Identify which cell holds the provided text, then report its [x, y] central coordinate. 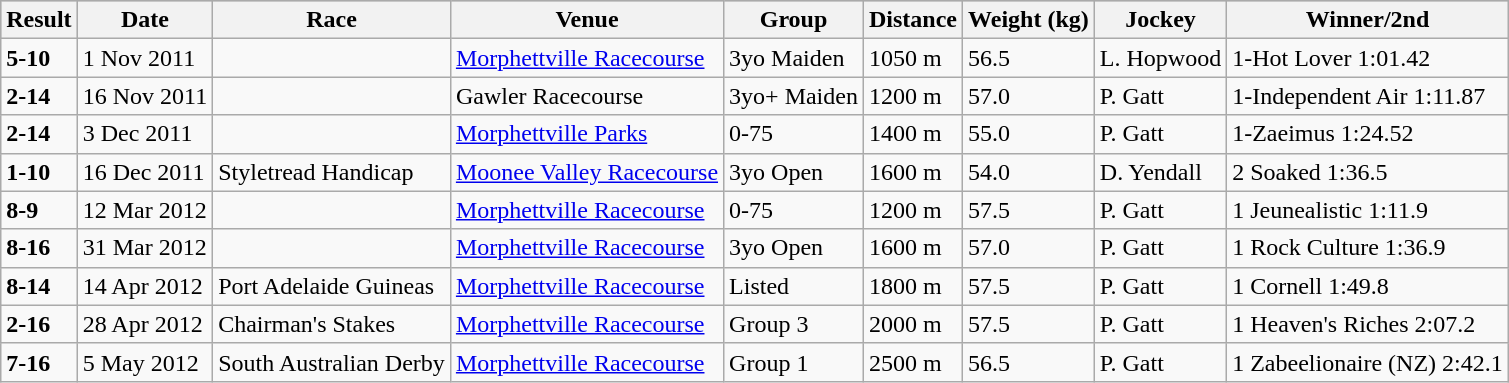
1 Rock Culture 1:36.9 [1368, 248]
Distance [912, 20]
8-14 [39, 286]
L. Hopwood [1160, 58]
Gawler Racecourse [586, 96]
2000 m [912, 324]
3 Dec 2011 [145, 134]
Race [332, 20]
Winner/2nd [1368, 20]
8-9 [39, 210]
Morphettville Parks [586, 134]
1-10 [39, 172]
Result [39, 20]
54.0 [1029, 172]
D. Yendall [1160, 172]
1 Cornell 1:49.8 [1368, 286]
South Australian Derby [332, 362]
Chairman's Stakes [332, 324]
1 Nov 2011 [145, 58]
Date [145, 20]
1-Independent Air 1:11.87 [1368, 96]
31 Mar 2012 [145, 248]
2 Soaked 1:36.5 [1368, 172]
Listed [794, 286]
28 Apr 2012 [145, 324]
14 Apr 2012 [145, 286]
1-Zaeimus 1:24.52 [1368, 134]
1800 m [912, 286]
16 Nov 2011 [145, 96]
Group 1 [794, 362]
2-16 [39, 324]
Venue [586, 20]
12 Mar 2012 [145, 210]
3yo+ Maiden [794, 96]
2500 m [912, 362]
16 Dec 2011 [145, 172]
1 Heaven's Riches 2:07.2 [1368, 324]
Styletread Handicap [332, 172]
1-Hot Lover 1:01.42 [1368, 58]
Moonee Valley Racecourse [586, 172]
3yo Maiden [794, 58]
1050 m [912, 58]
Weight (kg) [1029, 20]
55.0 [1029, 134]
Group 3 [794, 324]
Port Adelaide Guineas [332, 286]
1 Zabeelionaire (NZ) 2:42.1 [1368, 362]
5 May 2012 [145, 362]
7-16 [39, 362]
5-10 [39, 58]
Group [794, 20]
1400 m [912, 134]
1 Jeunealistic 1:11.9 [1368, 210]
Jockey [1160, 20]
8-16 [39, 248]
